Output the (X, Y) coordinate of the center of the cell containing the given text.  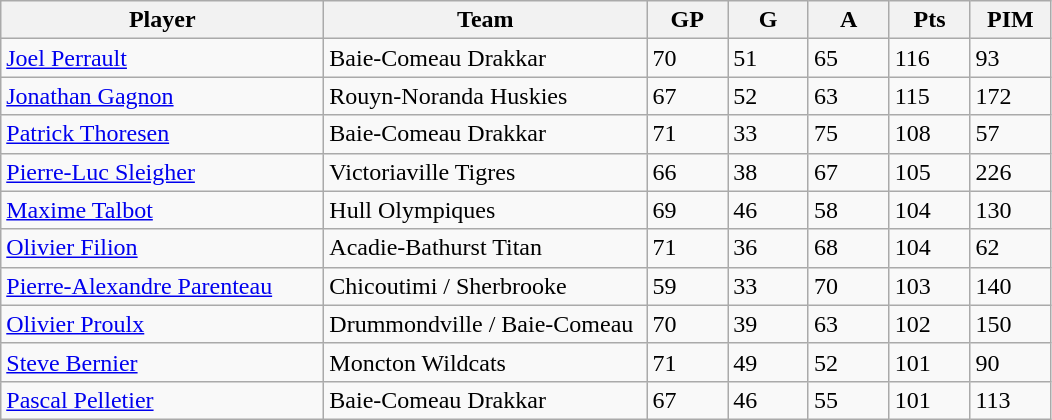
49 (768, 362)
62 (1010, 248)
36 (768, 248)
103 (930, 286)
Chicoutimi / Sherbrooke (486, 286)
Pts (930, 20)
58 (848, 210)
38 (768, 172)
Victoriaville Tigres (486, 172)
PIM (1010, 20)
Jonathan Gagnon (162, 96)
130 (1010, 210)
GP (688, 20)
Maxime Talbot (162, 210)
69 (688, 210)
75 (848, 134)
140 (1010, 286)
Team (486, 20)
Moncton Wildcats (486, 362)
Hull Olympiques (486, 210)
39 (768, 324)
66 (688, 172)
A (848, 20)
93 (1010, 58)
57 (1010, 134)
68 (848, 248)
Drummondville / Baie-Comeau (486, 324)
105 (930, 172)
Pierre-Alexandre Parenteau (162, 286)
Patrick Thoresen (162, 134)
Rouyn-Noranda Huskies (486, 96)
55 (848, 400)
113 (1010, 400)
Pierre-Luc Sleigher (162, 172)
115 (930, 96)
150 (1010, 324)
Olivier Filion (162, 248)
G (768, 20)
116 (930, 58)
Olivier Proulx (162, 324)
Acadie-Bathurst Titan (486, 248)
Pascal Pelletier (162, 400)
172 (1010, 96)
59 (688, 286)
Steve Bernier (162, 362)
226 (1010, 172)
65 (848, 58)
51 (768, 58)
102 (930, 324)
108 (930, 134)
90 (1010, 362)
Joel Perrault (162, 58)
Player (162, 20)
